Return (X, Y) of the center of cell containing provided text 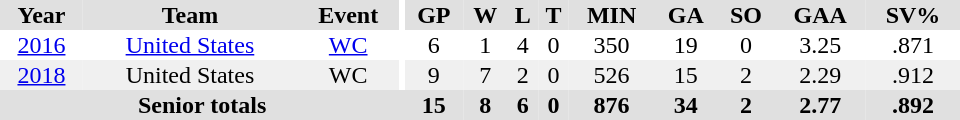
T (554, 15)
1 (485, 45)
8 (485, 105)
.912 (913, 75)
19 (686, 45)
2.29 (820, 75)
.871 (913, 45)
9 (434, 75)
3.25 (820, 45)
L (522, 15)
350 (612, 45)
GP (434, 15)
SV% (913, 15)
34 (686, 105)
SO (746, 15)
Event (348, 15)
.892 (913, 105)
7 (485, 75)
876 (612, 105)
526 (612, 75)
GA (686, 15)
MIN (612, 15)
4 (522, 45)
Year (42, 15)
2.77 (820, 105)
GAA (820, 15)
2018 (42, 75)
W (485, 15)
2016 (42, 45)
Team (190, 15)
Senior totals (202, 105)
